For the text-containing cell, return its midpoint in (X, Y) coordinate format. 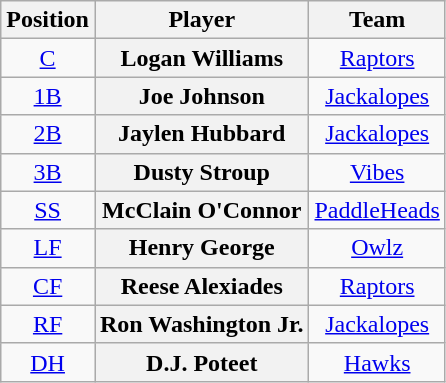
Reese Alexiades (201, 286)
Ron Washington Jr. (201, 324)
2B (48, 134)
Logan Williams (201, 58)
LF (48, 248)
Hawks (377, 362)
McClain O'Connor (201, 210)
Dusty Stroup (201, 172)
Henry George (201, 248)
Team (377, 20)
Player (201, 20)
3B (48, 172)
1B (48, 96)
Joe Johnson (201, 96)
D.J. Poteet (201, 362)
Vibes (377, 172)
RF (48, 324)
DH (48, 362)
Jaylen Hubbard (201, 134)
Owlz (377, 248)
CF (48, 286)
PaddleHeads (377, 210)
C (48, 58)
SS (48, 210)
Position (48, 20)
